Locate the cell with the specified text and output its [X, Y] center coordinate. 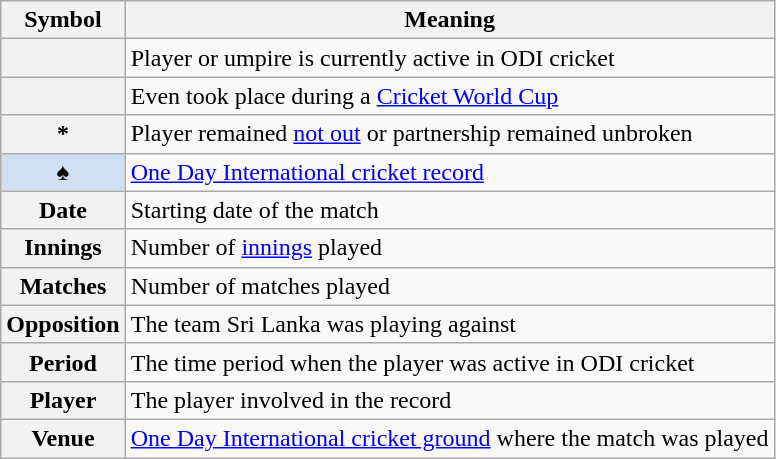
Player or umpire is currently active in ODI cricket [450, 58]
Player remained not out or partnership remained unbroken [450, 134]
Number of matches played [450, 286]
* [63, 134]
One Day International cricket record [450, 172]
Period [63, 362]
Venue [63, 438]
♠ [63, 172]
The team Sri Lanka was playing against [450, 324]
The time period when the player was active in ODI cricket [450, 362]
Symbol [63, 20]
Starting date of the match [450, 210]
Player [63, 400]
Meaning [450, 20]
Matches [63, 286]
The player involved in the record [450, 400]
One Day International cricket ground where the match was played [450, 438]
Opposition [63, 324]
Date [63, 210]
Even took place during a Cricket World Cup [450, 96]
Number of innings played [450, 248]
Innings [63, 248]
